Extract the [X, Y] coordinate from the center of the cell holding the provided text.  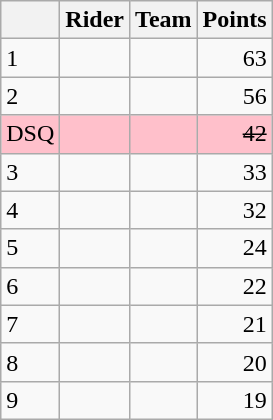
Team [164, 20]
5 [30, 248]
2 [30, 96]
42 [234, 134]
Points [234, 20]
32 [234, 210]
3 [30, 172]
63 [234, 58]
Rider [95, 20]
56 [234, 96]
21 [234, 324]
20 [234, 362]
19 [234, 400]
9 [30, 400]
4 [30, 210]
33 [234, 172]
6 [30, 286]
8 [30, 362]
1 [30, 58]
22 [234, 286]
DSQ [30, 134]
24 [234, 248]
7 [30, 324]
